Provide the (x, y) coordinate of the cell's center where the given text is located.  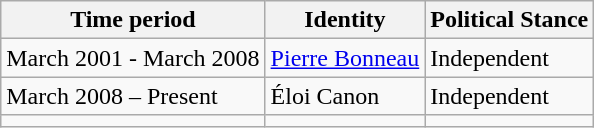
Pierre Bonneau (345, 58)
Political Stance (510, 20)
March 2008 – Present (133, 96)
Identity (345, 20)
March 2001 - March 2008 (133, 58)
Éloi Canon (345, 96)
Time period (133, 20)
